Extract the (X, Y) coordinate from the center of the cell holding the provided text.  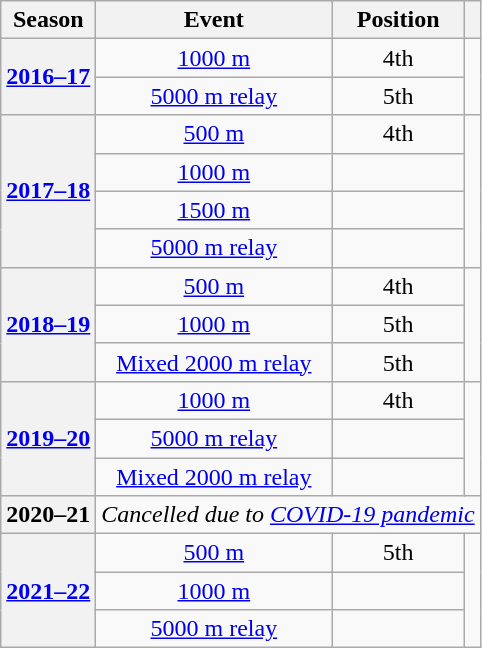
2016–17 (48, 77)
Event (214, 20)
2019–20 (48, 438)
Position (398, 20)
Season (48, 20)
2017–18 (48, 191)
2021–22 (48, 591)
Cancelled due to COVID-19 pandemic (288, 515)
1500 m (214, 210)
2018–19 (48, 324)
2020–21 (48, 515)
